Identify which cell holds the provided text, then report its [X, Y] central coordinate. 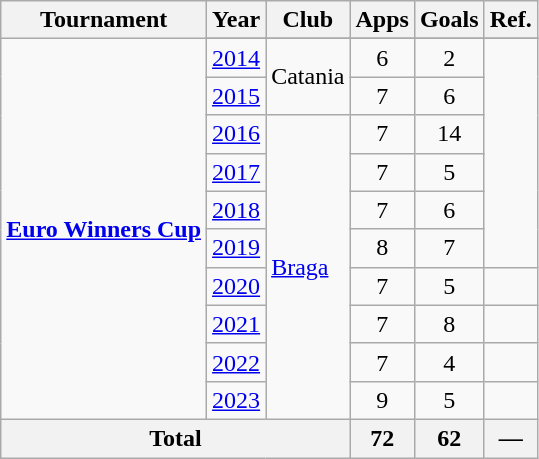
2017 [236, 172]
2023 [236, 400]
Total [176, 438]
14 [449, 134]
2016 [236, 134]
Braga [308, 267]
2 [449, 58]
2018 [236, 210]
Ref. [510, 20]
Club [308, 20]
Tournament [104, 20]
4 [449, 362]
9 [382, 400]
Apps [382, 20]
2022 [236, 362]
Goals [449, 20]
72 [382, 438]
Year [236, 20]
2015 [236, 96]
2021 [236, 324]
2014 [236, 58]
2020 [236, 286]
2019 [236, 248]
Euro Winners Cup [104, 230]
62 [449, 438]
— [510, 438]
Catania [308, 77]
